Capture the cell that displays the provided text and extract its (x, y) central coordinate. 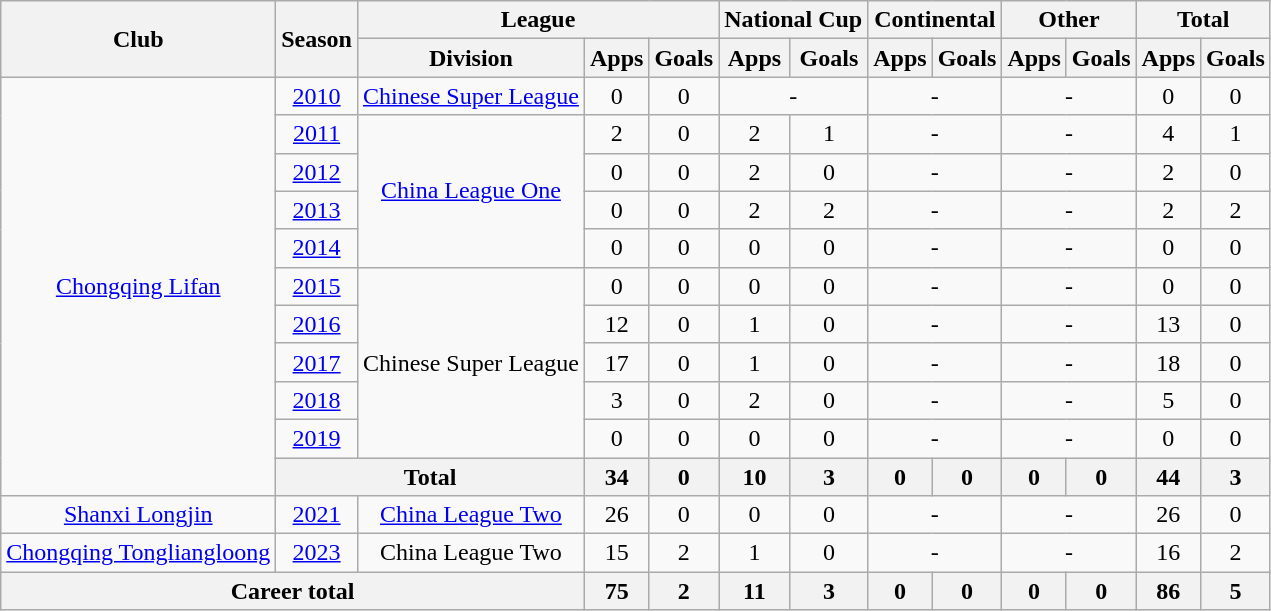
2016 (317, 324)
4 (1168, 134)
Other (1069, 20)
34 (616, 477)
China League One (470, 191)
League (538, 20)
18 (1168, 362)
11 (755, 591)
16 (1168, 553)
2012 (317, 172)
2015 (317, 286)
2011 (317, 134)
13 (1168, 324)
Chongqing Lifan (138, 286)
2013 (317, 210)
2021 (317, 515)
75 (616, 591)
2017 (317, 362)
Club (138, 39)
2018 (317, 400)
Career total (293, 591)
17 (616, 362)
Division (470, 58)
15 (616, 553)
86 (1168, 591)
Shanxi Longjin (138, 515)
44 (1168, 477)
Chongqing Tongliangloong (138, 553)
2010 (317, 96)
2023 (317, 553)
2014 (317, 248)
Season (317, 39)
2019 (317, 438)
National Cup (794, 20)
Continental (935, 20)
12 (616, 324)
10 (755, 477)
